From the cell containing the given text, extract its center point as [x, y] coordinate. 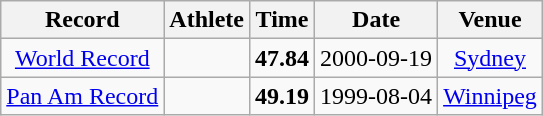
World Record [82, 58]
Time [282, 20]
Venue [490, 20]
Winnipeg [490, 96]
2000-09-19 [376, 58]
Pan Am Record [82, 96]
Athlete [207, 20]
Date [376, 20]
Sydney [490, 58]
47.84 [282, 58]
1999-08-04 [376, 96]
Record [82, 20]
49.19 [282, 96]
